Return (x, y) of the center of cell containing provided text 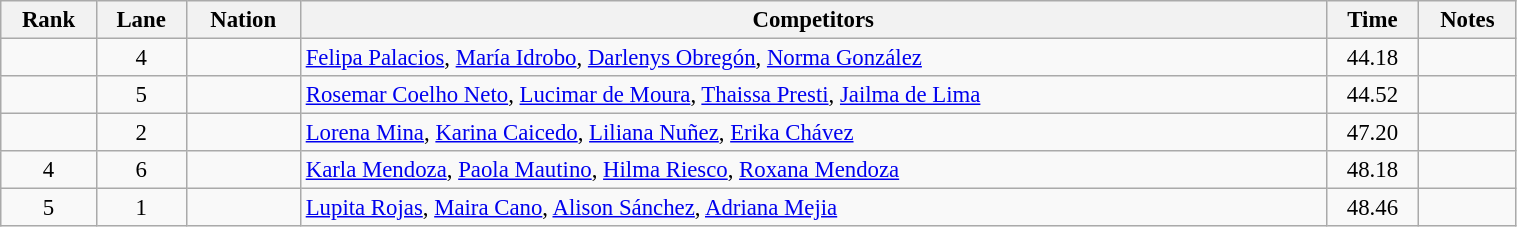
48.46 (1372, 208)
44.18 (1372, 58)
Lupita Rojas, Maira Cano, Alison Sánchez, Adriana Mejia (813, 208)
Notes (1468, 20)
Felipa Palacios, María Idrobo, Darlenys Obregón, Norma González (813, 58)
Karla Mendoza, Paola Mautino, Hilma Riesco, Roxana Mendoza (813, 170)
47.20 (1372, 133)
Lane (141, 20)
Rank (48, 20)
1 (141, 208)
48.18 (1372, 170)
Nation (243, 20)
6 (141, 170)
2 (141, 133)
Competitors (813, 20)
44.52 (1372, 95)
Time (1372, 20)
Lorena Mina, Karina Caicedo, Liliana Nuñez, Erika Chávez (813, 133)
Rosemar Coelho Neto, Lucimar de Moura, Thaissa Presti, Jailma de Lima (813, 95)
